From the cell containing the given text, extract its center point as (X, Y) coordinate. 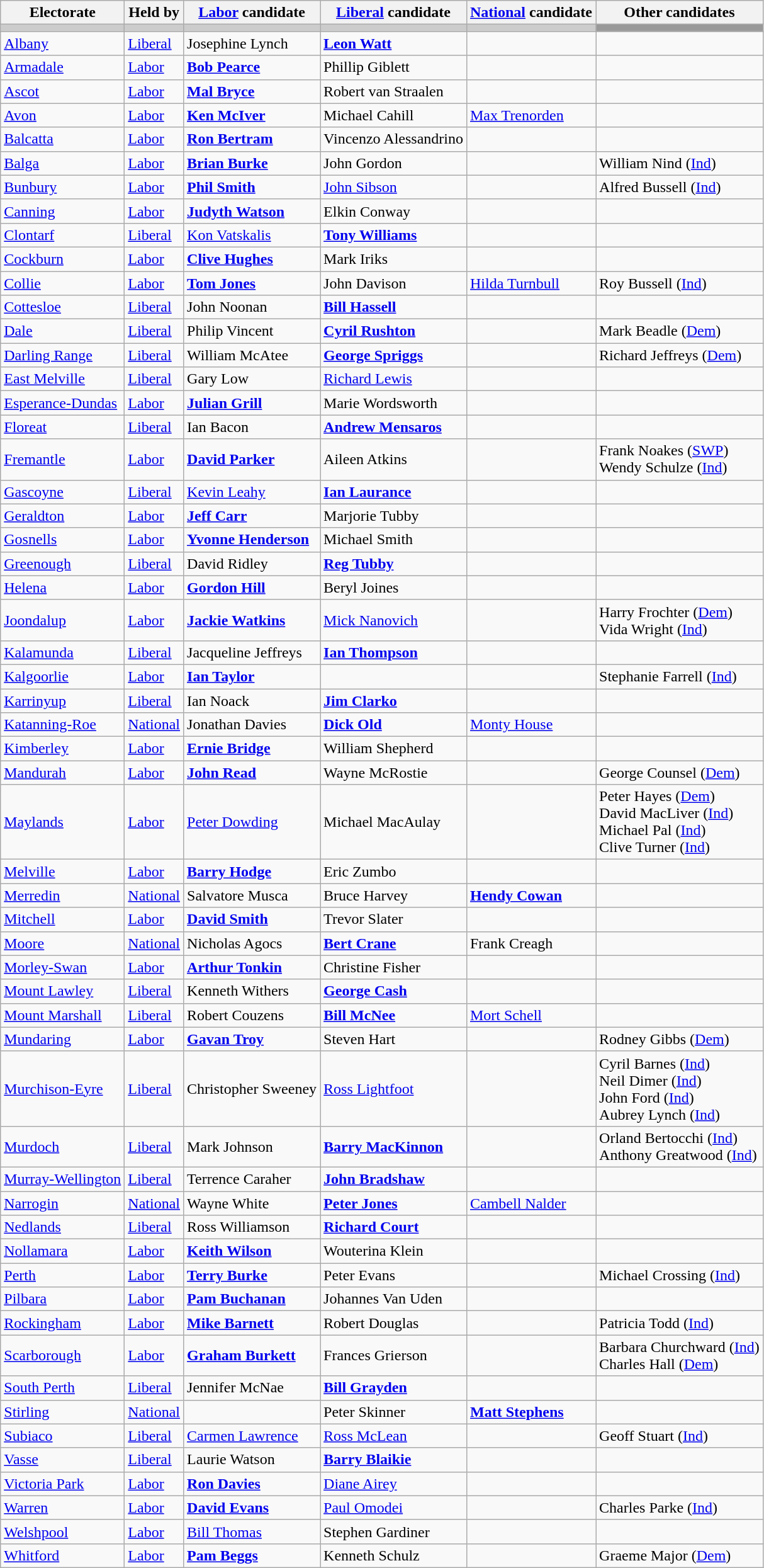
Phillip Giblett (394, 67)
Nedlands (63, 1227)
Mount Lawley (63, 991)
Dale (63, 331)
National candidate (531, 13)
Peter Dowding (252, 822)
Barry Hodge (252, 872)
Esperance-Dundas (63, 403)
Mort Schell (531, 1015)
Armadale (63, 67)
Mick Nanovich (394, 620)
Nollamara (63, 1251)
Helena (63, 588)
Cambell Nalder (531, 1203)
Steven Hart (394, 1039)
Cyril Barnes (Ind) Neil Dimer (Ind) John Ford (Ind) Aubrey Lynch (Ind) (680, 1088)
Mark Beadle (Dem) (680, 331)
Ron Davies (252, 1484)
Ross Lightfoot (394, 1088)
Marjorie Tubby (394, 516)
Ian Laurance (394, 492)
Christopher Sweeney (252, 1088)
Clontarf (63, 235)
Pam Beggs (252, 1555)
Mark Iriks (394, 259)
Patricia Todd (Ind) (680, 1323)
Moore (63, 943)
Ken McIver (252, 115)
Michael Cahill (394, 115)
Terrence Caraher (252, 1179)
Fremantle (63, 460)
Ian Noack (252, 701)
Jim Clarko (394, 701)
Trevor Slater (394, 919)
John Bradshaw (394, 1179)
Whitford (63, 1555)
Ross McLean (394, 1436)
William Shepherd (394, 749)
Bill McNee (394, 1015)
Jeff Carr (252, 516)
Cyril Rushton (394, 331)
Scarborough (63, 1355)
Albany (63, 43)
Vincenzo Alessandrino (394, 139)
Mandurah (63, 773)
Josephine Lynch (252, 43)
William McAtee (252, 355)
Joondalup (63, 620)
Graham Burkett (252, 1355)
Matt Stephens (531, 1412)
Darling Range (63, 355)
Roy Bussell (Ind) (680, 283)
Arthur Tonkin (252, 967)
Kenneth Withers (252, 991)
Bruce Harvey (394, 895)
Peter Skinner (394, 1412)
Graeme Major (Dem) (680, 1555)
Mount Marshall (63, 1015)
Welshpool (63, 1531)
Mal Bryce (252, 91)
Laurie Watson (252, 1460)
Harry Frochter (Dem) Vida Wright (Ind) (680, 620)
Bill Thomas (252, 1531)
Orland Bertocchi (Ind) Anthony Greatwood (Ind) (680, 1146)
Johannes Van Uden (394, 1299)
Mike Barnett (252, 1323)
Narrogin (63, 1203)
Andrew Mensaros (394, 427)
Pilbara (63, 1299)
Ian Bacon (252, 427)
Subiaco (63, 1436)
Terry Burke (252, 1275)
Stephanie Farrell (Ind) (680, 676)
Cockburn (63, 259)
David Evans (252, 1508)
Peter Jones (394, 1203)
Melville (63, 872)
Richard Jeffreys (Dem) (680, 355)
Monty House (531, 725)
David Ridley (252, 564)
Ernie Bridge (252, 749)
Frank Creagh (531, 943)
Kenneth Schulz (394, 1555)
Tony Williams (394, 235)
Eric Zumbo (394, 872)
Gavan Troy (252, 1039)
Canning (63, 211)
Michael Smith (394, 540)
Murchison-Eyre (63, 1088)
Jonathan Davies (252, 725)
Charles Parke (Ind) (680, 1508)
Christine Fisher (394, 967)
Pam Buchanan (252, 1299)
Katanning-Roe (63, 725)
East Melville (63, 379)
Warren (63, 1508)
Greenough (63, 564)
Floreat (63, 427)
Keith Wilson (252, 1251)
David Parker (252, 460)
Reg Tubby (394, 564)
George Cash (394, 991)
Jackie Watkins (252, 620)
Vasse (63, 1460)
Michael Crossing (Ind) (680, 1275)
Mundaring (63, 1039)
Liberal candidate (394, 13)
Ron Bertram (252, 139)
Diane Airey (394, 1484)
Brian Burke (252, 163)
Stephen Gardiner (394, 1531)
Cottesloe (63, 307)
Aileen Atkins (394, 460)
Philip Vincent (252, 331)
Alfred Bussell (Ind) (680, 187)
George Counsel (Dem) (680, 773)
Phil Smith (252, 187)
John Gordon (394, 163)
Electorate (63, 13)
Hendy Cowan (531, 895)
Paul Omodei (394, 1508)
Julian Grill (252, 403)
Other candidates (680, 13)
Ian Thompson (394, 652)
Jacqueline Jeffreys (252, 652)
Morley-Swan (63, 967)
Bill Grayden (394, 1388)
John Davison (394, 283)
Rodney Gibbs (Dem) (680, 1039)
Carmen Lawrence (252, 1436)
Murdoch (63, 1146)
Michael MacAulay (394, 822)
Balcatta (63, 139)
Mitchell (63, 919)
Judyth Watson (252, 211)
Held by (154, 13)
George Spriggs (394, 355)
Bert Crane (394, 943)
Balga (63, 163)
Stirling (63, 1412)
Peter Hayes (Dem) David MacLiver (Ind) Michael Pal (Ind) Clive Turner (Ind) (680, 822)
Richard Lewis (394, 379)
Maylands (63, 822)
Barbara Churchward (Ind) Charles Hall (Dem) (680, 1355)
Richard Court (394, 1227)
Gary Low (252, 379)
Clive Hughes (252, 259)
Labor candidate (252, 13)
Marie Wordsworth (394, 403)
Max Trenorden (531, 115)
Gordon Hill (252, 588)
Kon Vatskalis (252, 235)
Rockingham (63, 1323)
Beryl Joines (394, 588)
Nicholas Agocs (252, 943)
Ian Taylor (252, 676)
Victoria Park (63, 1484)
Bob Pearce (252, 67)
Yvonne Henderson (252, 540)
Hilda Turnbull (531, 283)
Barry Blaikie (394, 1460)
Geraldton (63, 516)
William Nind (Ind) (680, 163)
Jennifer McNae (252, 1388)
Wayne White (252, 1203)
Collie (63, 283)
Avon (63, 115)
Robert van Straalen (394, 91)
Kalgoorlie (63, 676)
Murray-Wellington (63, 1179)
Geoff Stuart (Ind) (680, 1436)
Salvatore Musca (252, 895)
Elkin Conway (394, 211)
Merredin (63, 895)
Kevin Leahy (252, 492)
Dick Old (394, 725)
John Sibson (394, 187)
John Noonan (252, 307)
Kalamunda (63, 652)
Robert Couzens (252, 1015)
Kimberley (63, 749)
Gosnells (63, 540)
Karrinyup (63, 701)
Leon Watt (394, 43)
South Perth (63, 1388)
Peter Evans (394, 1275)
Perth (63, 1275)
Bunbury (63, 187)
Mark Johnson (252, 1146)
David Smith (252, 919)
Ascot (63, 91)
Ross Williamson (252, 1227)
Robert Douglas (394, 1323)
John Read (252, 773)
Gascoyne (63, 492)
Bill Hassell (394, 307)
Wayne McRostie (394, 773)
Tom Jones (252, 283)
Frances Grierson (394, 1355)
Barry MacKinnon (394, 1146)
Wouterina Klein (394, 1251)
Frank Noakes (SWP) Wendy Schulze (Ind) (680, 460)
